Detect which cell encompasses the target text, then output its (x, y) center coordinate. 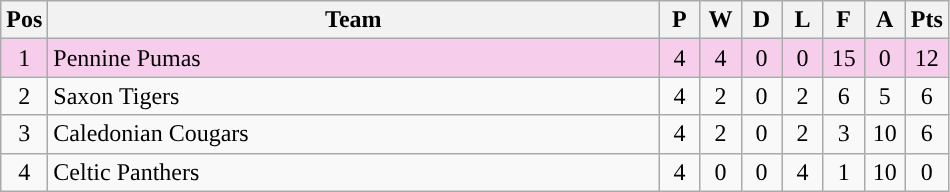
Team (354, 20)
D (762, 20)
Pos (24, 20)
Celtic Panthers (354, 172)
Pts (926, 20)
5 (884, 96)
Caledonian Cougars (354, 134)
L (802, 20)
Pennine Pumas (354, 58)
12 (926, 58)
Saxon Tigers (354, 96)
15 (844, 58)
F (844, 20)
W (720, 20)
A (884, 20)
P (680, 20)
